Provide the [x, y] coordinate of the cell's center where the given text is located.  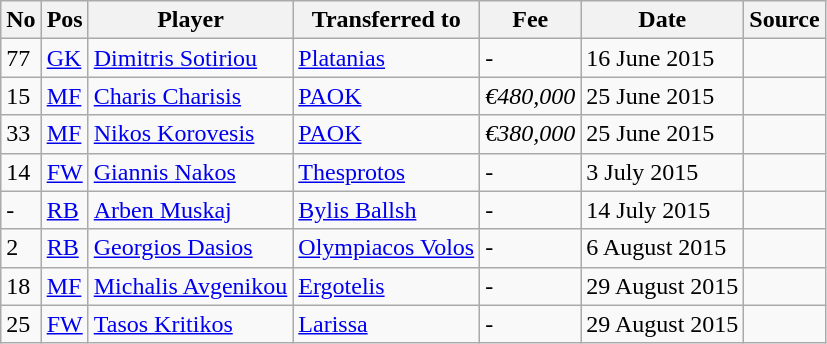
77 [21, 58]
16 June 2015 [662, 58]
33 [21, 134]
€380,000 [530, 134]
Nikos Korovesis [190, 134]
Ergotelis [386, 286]
Tasos Kritikos [190, 324]
Bylis Ballsh [386, 210]
No [21, 20]
25 [21, 324]
2 [21, 248]
€480,000 [530, 96]
Michalis Avgenikou [190, 286]
Transferred to [386, 20]
Georgios Dasios [190, 248]
Giannis Nakos [190, 172]
Thesprotos [386, 172]
Olympiacos Volos [386, 248]
Date [662, 20]
3 July 2015 [662, 172]
Player [190, 20]
GK [64, 58]
15 [21, 96]
Pos [64, 20]
Arben Muskaj [190, 210]
Platanias [386, 58]
18 [21, 286]
Source [784, 20]
14 [21, 172]
Fee [530, 20]
Larissa [386, 324]
Dimitris Sotiriou [190, 58]
Charis Charisis [190, 96]
6 August 2015 [662, 248]
14 July 2015 [662, 210]
